Scan for the cell matching the given text and deliver its [x, y] coordinate at center. 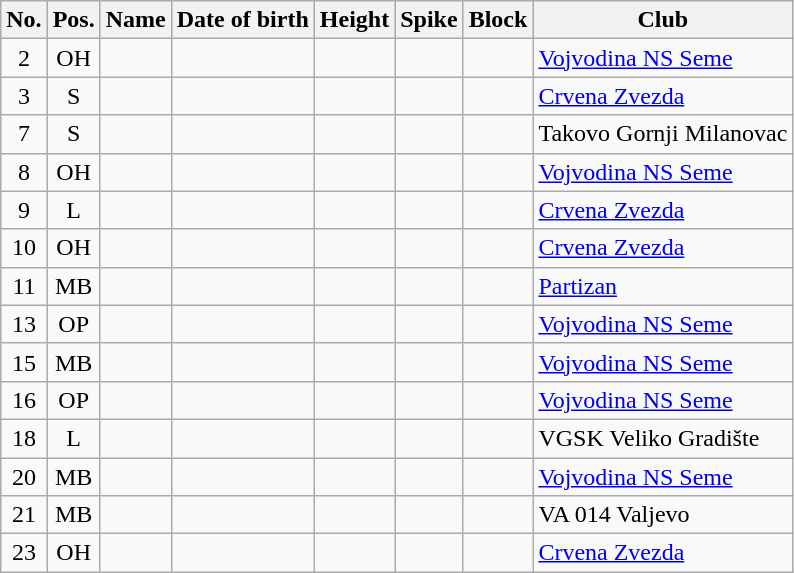
Spike [429, 20]
2 [24, 58]
8 [24, 172]
Height [354, 20]
Club [663, 20]
10 [24, 248]
16 [24, 400]
13 [24, 324]
20 [24, 477]
Takovo Gornji Milanovac [663, 134]
No. [24, 20]
Partizan [663, 286]
21 [24, 515]
9 [24, 210]
VGSK Veliko Gradište [663, 438]
11 [24, 286]
Pos. [74, 20]
VA 014 Valjevo [663, 515]
Name [136, 20]
15 [24, 362]
Date of birth [242, 20]
18 [24, 438]
Block [498, 20]
23 [24, 553]
3 [24, 96]
7 [24, 134]
